Pinpoint the cell where the given text exists, returning its (X, Y) midpoint coordinate. 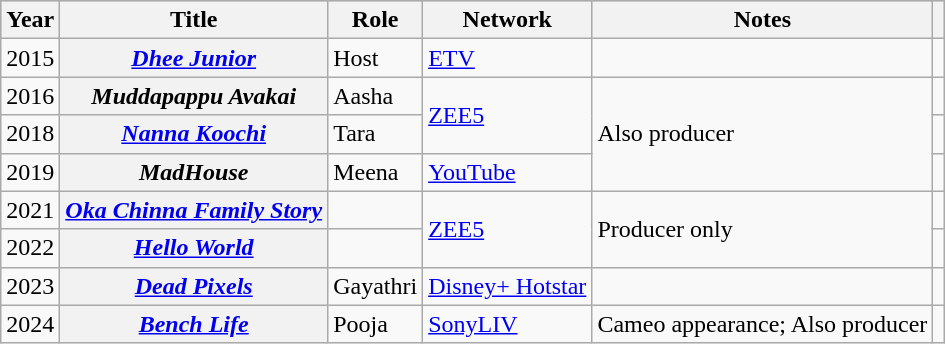
Producer only (762, 229)
Dhee Junior (194, 58)
2021 (30, 210)
Also producer (762, 134)
Title (194, 20)
Gayathri (376, 286)
Role (376, 20)
Cameo appearance; Also producer (762, 324)
Bench Life (194, 324)
ETV (508, 58)
Muddapappu Avakai (194, 96)
Pooja (376, 324)
Hello World (194, 248)
Disney+ Hotstar (508, 286)
2019 (30, 172)
Oka Chinna Family Story (194, 210)
Nanna Koochi (194, 134)
2023 (30, 286)
Meena (376, 172)
YouTube (508, 172)
Tara (376, 134)
SonyLIV (508, 324)
2018 (30, 134)
2024 (30, 324)
Year (30, 20)
Dead Pixels (194, 286)
2015 (30, 58)
Aasha (376, 96)
Network (508, 20)
Host (376, 58)
MadHouse (194, 172)
2022 (30, 248)
2016 (30, 96)
Notes (762, 20)
